Find where the given text appears and provide that cell's center as [X, Y] coordinate. 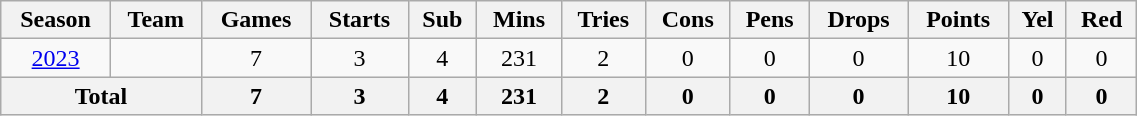
Pens [770, 20]
Points [958, 20]
Total [101, 96]
Cons [688, 20]
Sub [442, 20]
Games [256, 20]
Drops [858, 20]
Starts [360, 20]
Tries [603, 20]
Team [156, 20]
Mins [520, 20]
Yel [1038, 20]
Season [56, 20]
2023 [56, 58]
Red [1101, 20]
